Extract the [X, Y] coordinate from the center of the cell holding the provided text.  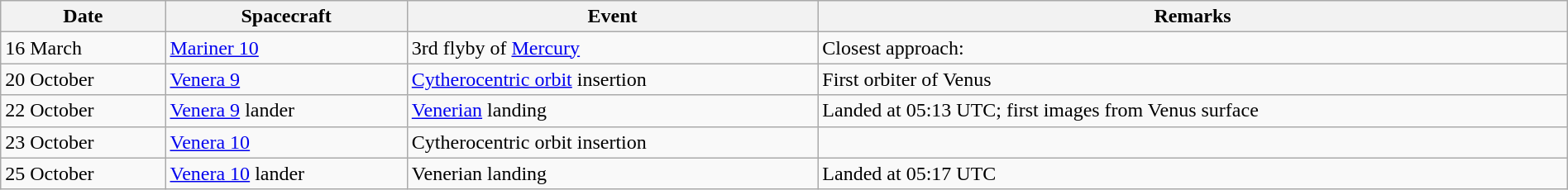
Venera 10 lander [286, 173]
Landed at 05:17 UTC [1193, 173]
23 October [83, 142]
Remarks [1193, 17]
Venera 9 [286, 79]
Venera 9 lander [286, 111]
First orbiter of Venus [1193, 79]
Spacecraft [286, 17]
3rd flyby of Mercury [612, 48]
20 October [83, 79]
16 March [83, 48]
22 October [83, 111]
Date [83, 17]
Landed at 05:13 UTC; first images from Venus surface [1193, 111]
Mariner 10 [286, 48]
Closest approach: [1193, 48]
Event [612, 17]
Venera 10 [286, 142]
25 October [83, 173]
